Return the (X, Y) coordinate for the center point of the cell that contains the specified text.  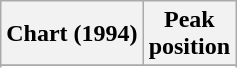
Chart (1994) (72, 34)
Peakposition (189, 34)
